Provide the (x, y) coordinate of the cell's center where the given text is located.  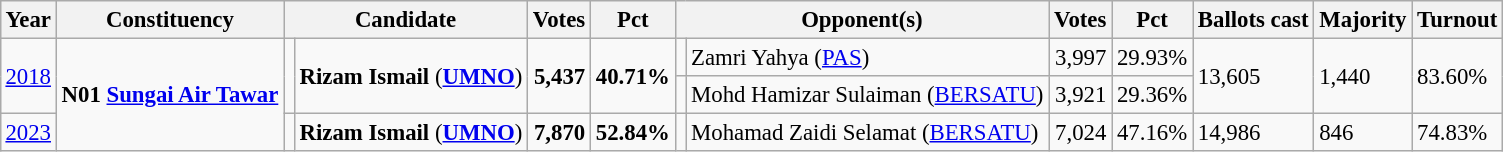
40.71% (632, 76)
14,986 (1252, 133)
5,437 (560, 76)
3,997 (1080, 57)
N01 Sungai Air Tawar (170, 94)
Turnout (1458, 20)
Zamri Yahya (PAS) (868, 57)
7,024 (1080, 133)
Mohd Hamizar Sulaiman (BERSATU) (868, 95)
7,870 (560, 133)
Ballots cast (1252, 20)
29.93% (1152, 57)
2023 (28, 133)
Opponent(s) (862, 20)
13,605 (1252, 76)
52.84% (632, 133)
Majority (1363, 20)
Candidate (406, 20)
1,440 (1363, 76)
29.36% (1152, 95)
74.83% (1458, 133)
846 (1363, 133)
Mohamad Zaidi Selamat (BERSATU) (868, 133)
Year (28, 20)
2018 (28, 76)
3,921 (1080, 95)
Constituency (170, 20)
83.60% (1458, 76)
47.16% (1152, 133)
